Return (X, Y) of the center of cell containing provided text 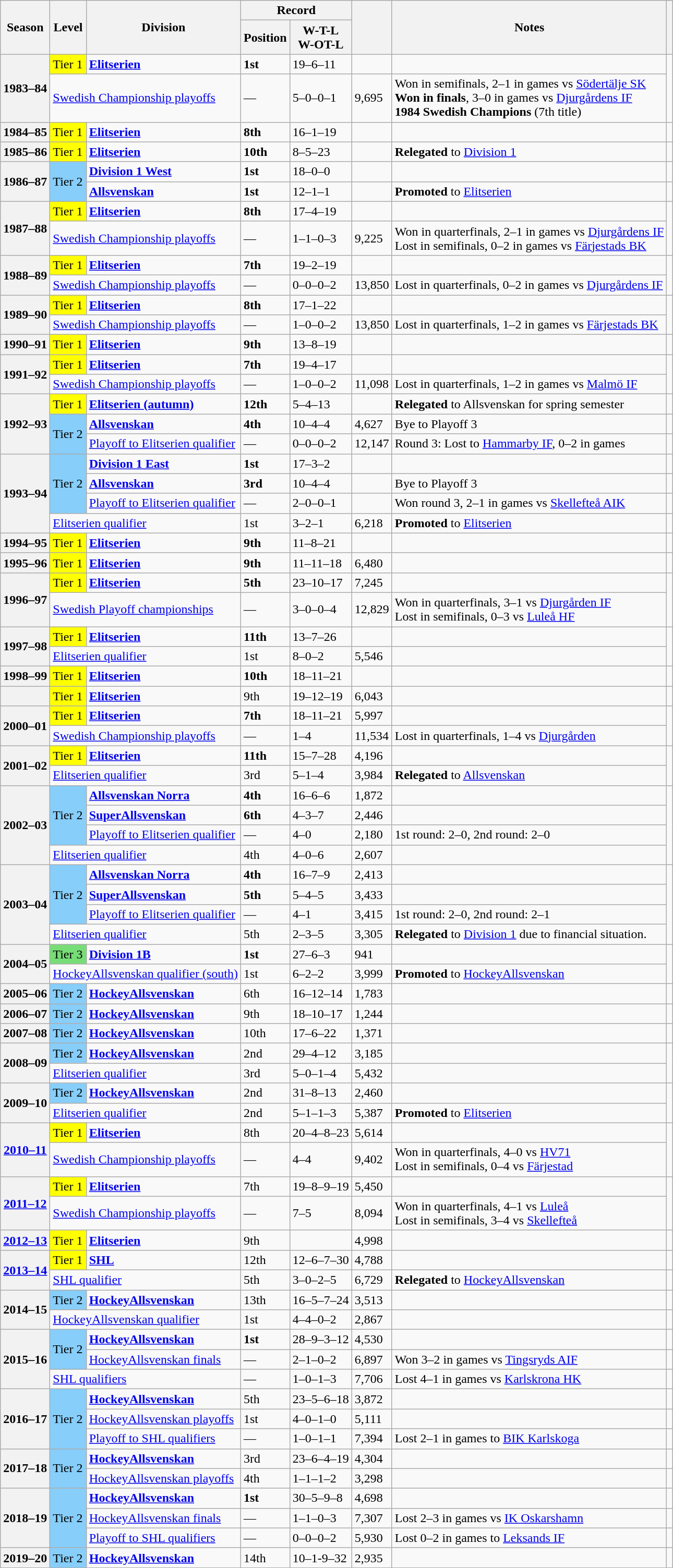
HockeyAllsvenskan qualifier (south) (146, 974)
Notes (529, 27)
5,387 (371, 1113)
Lost 2–3 in games vs IK Oskarshamn (529, 1518)
15–7–28 (320, 756)
2002–03 (25, 825)
2019–20 (25, 1558)
2003–04 (25, 904)
Division 1 West (163, 172)
19–2–19 (320, 265)
Swedish Playoff championships (146, 609)
Won round 3, 2–1 in games vs Skellefteå AIK (529, 503)
1st round: 2–0, 2nd round: 2–0 (529, 835)
23–5–6–18 (320, 1399)
Won in quarterfinals, 2–1 in games vs Djurgårdens IFLost in semifinals, 0–2 in games vs Färjestads BK (529, 238)
11,534 (371, 736)
8,094 (371, 1213)
W-T-LW-OT-L (320, 38)
1–0–1–3 (320, 1379)
2011–12 (25, 1204)
2000–01 (25, 726)
1992–93 (25, 424)
1994–95 (25, 543)
13–7–26 (320, 637)
2018–19 (25, 1518)
23–6–4–19 (320, 1458)
4–0 (320, 835)
16–5–7–24 (320, 1300)
2017–18 (25, 1468)
1995–96 (25, 563)
7,307 (371, 1518)
1991–92 (25, 374)
1–1–1–2 (320, 1478)
16–7–9 (320, 874)
19–12–19 (320, 696)
13–8–19 (320, 345)
27–6–3 (320, 954)
Level (68, 27)
30–5–9–8 (320, 1498)
3–0–0–4 (320, 609)
1–4 (320, 736)
Won in semifinals, 2–1 in games vs Södertälje SKWon in finals, 3–0 in games vs Djurgårdens IF 1984 Swedish Champions (7th title) (529, 98)
Lost 2–1 in games to BIK Karlskoga (529, 1439)
2,180 (371, 835)
20–4–8–23 (320, 1133)
2–0–0–1 (320, 503)
3,999 (371, 974)
Won 3–2 in games vs Tingsryds AIF (529, 1359)
Lost in quarterfinals, 0–2 in games vs Djurgårdens IF (529, 285)
Relegated to Division 1 due to financial situation. (529, 934)
12–1–1 (320, 191)
7,394 (371, 1439)
941 (371, 954)
6–2–2 (320, 974)
Won in quarterfinals, 4–1 vs LuleåLost in semifinals, 3–4 vs Skellefteå (529, 1213)
5,546 (371, 657)
3,984 (371, 775)
2009–10 (25, 1103)
1st round: 2–0, 2nd round: 2–1 (529, 914)
11–8–21 (320, 543)
4,304 (371, 1458)
11–11–18 (320, 563)
SHL qualifier (146, 1280)
28–9–3–12 (320, 1340)
16–6–6 (320, 795)
2005–06 (25, 994)
3,415 (371, 914)
2,446 (371, 815)
3,513 (371, 1300)
2,413 (371, 874)
2012–13 (25, 1240)
4,196 (371, 756)
3,433 (371, 894)
2014–15 (25, 1310)
Relegated to Allsvenskan for spring semester (529, 404)
31–8–13 (320, 1093)
7,706 (371, 1379)
4,998 (371, 1240)
29–4–12 (320, 1053)
Promoted to HockeyAllsvenskan (529, 974)
2008–09 (25, 1063)
1985–86 (25, 152)
8–0–2 (320, 657)
3,298 (371, 1478)
4–4–0–2 (320, 1320)
1997–98 (25, 647)
6,043 (371, 696)
1993–94 (25, 493)
1,783 (371, 994)
19–6–11 (320, 64)
9,402 (371, 1160)
9,225 (371, 238)
16–1–19 (320, 132)
19–4–17 (320, 364)
16–12–14 (320, 994)
8–5–23 (320, 152)
Lost in quarterfinals, 1–2 in games vs Färjestads BK (529, 325)
19–8–9–19 (320, 1186)
2001–02 (25, 765)
Lost in quarterfinals, 1–2 in games vs Malmö IF (529, 384)
14th (265, 1558)
Relegated to Allsvenskan (529, 775)
1998–99 (25, 676)
10–1-9–32 (320, 1558)
4,530 (371, 1340)
4,788 (371, 1260)
5–0–0–1 (320, 98)
Lost 0–2 in games to Leksands IF (529, 1538)
5–4–5 (320, 894)
Record (296, 10)
2010–11 (25, 1149)
4–1 (320, 914)
2–1–0–2 (320, 1359)
2007–08 (25, 1034)
3–0–2–5 (320, 1280)
12–6–7–30 (320, 1260)
4–0–6 (320, 855)
SHL qualifiers (146, 1379)
6,480 (371, 563)
4,698 (371, 1498)
6,218 (371, 523)
17–3–2 (320, 464)
5–1–1–3 (320, 1113)
7–5 (320, 1213)
1986–87 (25, 181)
5–0–1–4 (320, 1073)
1996–97 (25, 600)
Won in quarterfinals, 3–1 vs Djurgården IFLost in semifinals, 0–3 vs Luleå HF (529, 609)
5,111 (371, 1419)
18–0–0 (320, 172)
2006–07 (25, 1014)
2–3–5 (320, 934)
Tier 3 (68, 954)
2015–16 (25, 1359)
1987–88 (25, 228)
5,997 (371, 716)
2,867 (371, 1320)
13th (265, 1300)
23–10–17 (320, 582)
Relegated to HockeyAllsvenskan (529, 1280)
4–3–7 (320, 815)
1,872 (371, 795)
5,432 (371, 1073)
1988–89 (25, 275)
2,607 (371, 855)
5,614 (371, 1133)
1984–85 (25, 132)
5,450 (371, 1186)
5–1–4 (320, 775)
17–4–19 (320, 211)
HockeyAllsvenskan qualifier (146, 1320)
18–10–17 (320, 1014)
9,695 (371, 98)
6,897 (371, 1359)
2013–14 (25, 1270)
4–4 (320, 1160)
17–6–22 (320, 1034)
Won in quarterfinals, 4–0 vs HV71Lost in semifinals, 0–4 vs Färjestad (529, 1160)
4–0–1–0 (320, 1419)
3,305 (371, 934)
1–0–1–1 (320, 1439)
Relegated to Division 1 (529, 152)
2,460 (371, 1093)
3,872 (371, 1399)
2004–05 (25, 964)
2016–17 (25, 1419)
1,244 (371, 1014)
1989–90 (25, 315)
Round 3: Lost to Hammarby IF, 0–2 in games (529, 444)
Division 1B (163, 954)
3–2–1 (320, 523)
1990–91 (25, 345)
Elitserien (autumn) (163, 404)
Position (265, 38)
2,935 (371, 1558)
7,245 (371, 582)
Division (163, 27)
12,829 (371, 609)
1983–84 (25, 88)
12,147 (371, 444)
Season (25, 27)
Lost in quarterfinals, 1–4 vs Djurgården (529, 736)
6,729 (371, 1280)
4,627 (371, 424)
11,098 (371, 384)
17–1–22 (320, 305)
Division 1 East (163, 464)
5–4–13 (320, 404)
1,371 (371, 1034)
3,185 (371, 1053)
SHL (163, 1260)
Lost 4–1 in games vs Karlskrona HK (529, 1379)
5,930 (371, 1538)
